Return [x, y] of the center of cell containing provided text 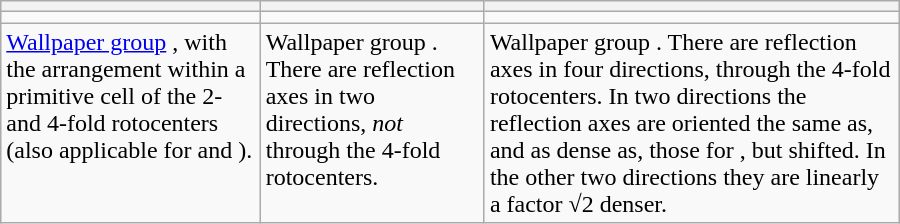
Wallpaper group , with the arrangement within a primitive cell of the 2- and 4-fold rotocenters (also applicable for and ). [130, 123]
Wallpaper group . There are reflection axes in two directions, not through the 4-fold rotocenters. [372, 123]
